Identify which cell holds the provided text, then report its [x, y] central coordinate. 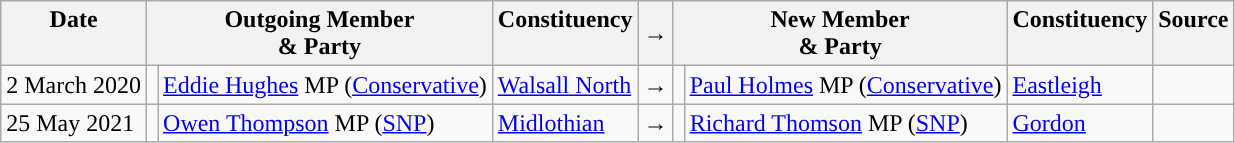
New Member& Party [840, 34]
Owen Thompson MP (SNP) [326, 123]
Outgoing Member& Party [319, 34]
Eddie Hughes MP (Conservative) [326, 85]
25 May 2021 [74, 123]
Source [1194, 34]
Gordon [1080, 123]
2 March 2020 [74, 85]
Walsall North [565, 85]
Midlothian [565, 123]
Date [74, 34]
Richard Thomson MP (SNP) [846, 123]
Eastleigh [1080, 85]
Paul Holmes MP (Conservative) [846, 85]
